Output the (x, y) coordinate of the center of the cell containing the given text.  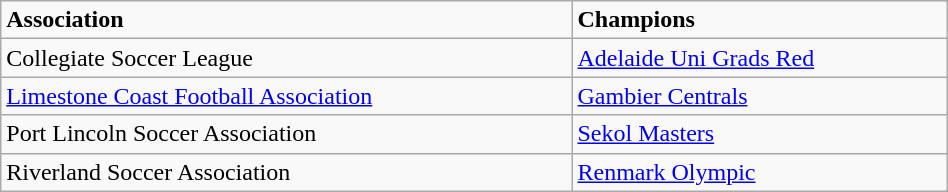
Limestone Coast Football Association (286, 96)
Renmark Olympic (760, 172)
Adelaide Uni Grads Red (760, 58)
Riverland Soccer Association (286, 172)
Gambier Centrals (760, 96)
Collegiate Soccer League (286, 58)
Sekol Masters (760, 134)
Association (286, 20)
Port Lincoln Soccer Association (286, 134)
Champions (760, 20)
